Locate the cell with the specified text and output its (x, y) center coordinate. 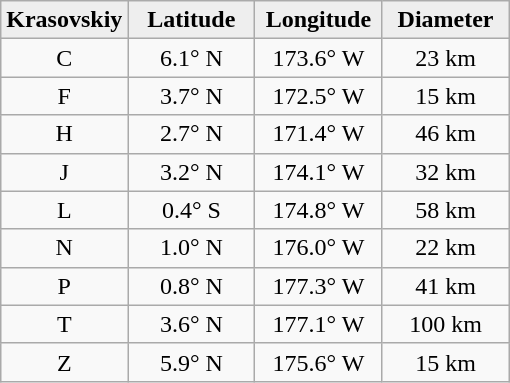
173.6° W (318, 58)
175.6° W (318, 362)
P (64, 286)
100 km (446, 324)
6.1° N (192, 58)
J (64, 172)
3.6° N (192, 324)
Z (64, 362)
174.8° W (318, 210)
172.5° W (318, 96)
Diameter (446, 20)
Latitude (192, 20)
174.1° W (318, 172)
46 km (446, 134)
Longitude (318, 20)
N (64, 248)
171.4° W (318, 134)
F (64, 96)
3.2° N (192, 172)
0.4° S (192, 210)
176.0° W (318, 248)
L (64, 210)
23 km (446, 58)
T (64, 324)
177.3° W (318, 286)
58 km (446, 210)
3.7° N (192, 96)
177.1° W (318, 324)
H (64, 134)
5.9° N (192, 362)
22 km (446, 248)
32 km (446, 172)
0.8° N (192, 286)
Krasovskiy (64, 20)
41 km (446, 286)
C (64, 58)
1.0° N (192, 248)
2.7° N (192, 134)
